Output the [x, y] coordinate of the center of the cell containing the given text.  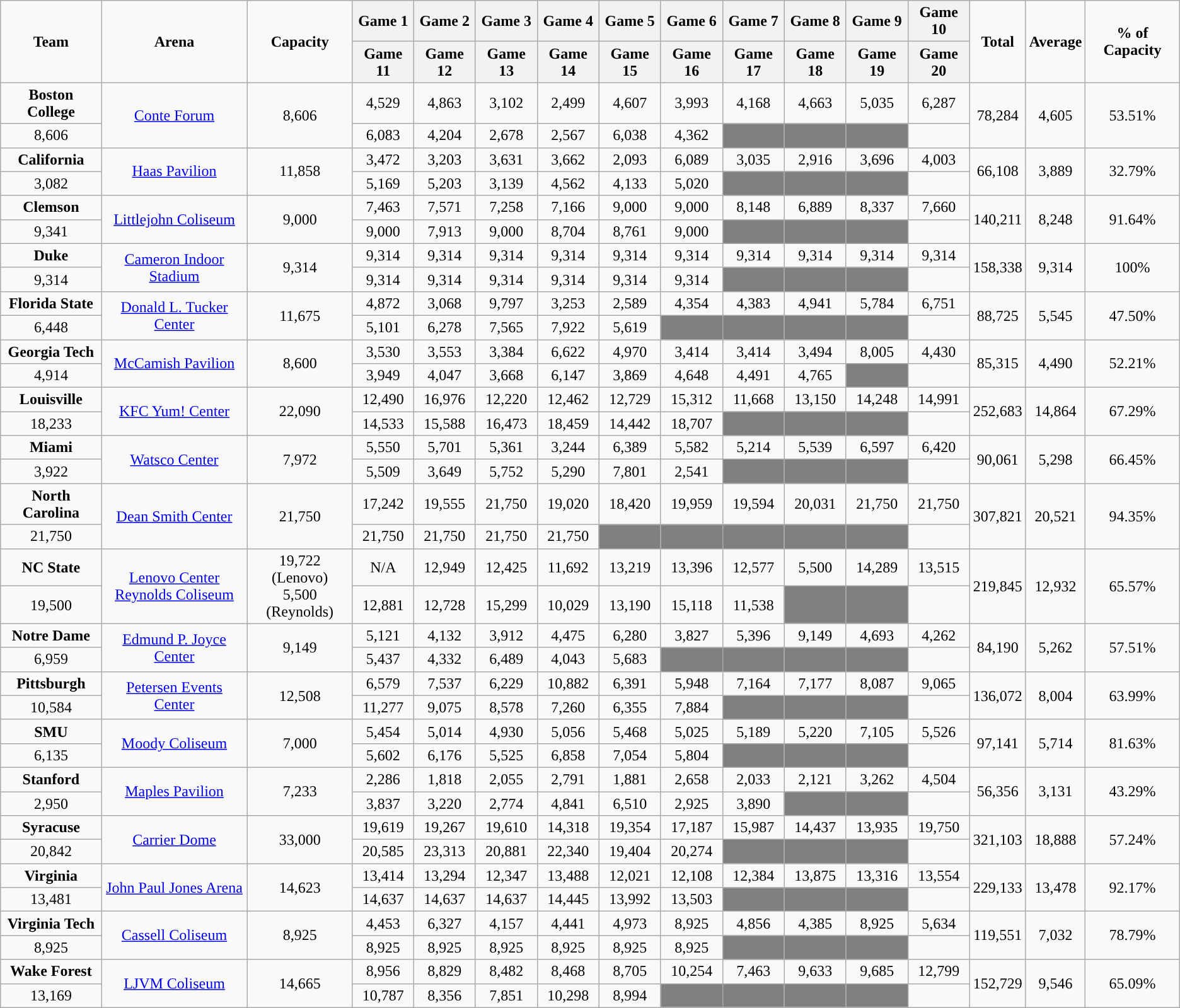
13,169 [51, 995]
Virginia [51, 876]
8,956 [383, 971]
22,090 [300, 412]
5,500 [815, 567]
158,338 [997, 267]
Game 16 [691, 62]
2,286 [383, 779]
6,355 [630, 707]
Capacity [300, 42]
7,851 [506, 995]
4,663 [815, 103]
4,529 [383, 103]
8,994 [630, 995]
7,258 [506, 207]
9,797 [506, 303]
Virginia Tech [51, 924]
6,083 [383, 136]
9,685 [877, 971]
Moody Coliseum [174, 743]
Cameron Indoor Stadium [174, 267]
17,242 [383, 504]
Game 18 [815, 62]
90,061 [997, 460]
12,425 [506, 567]
7,922 [568, 327]
13,150 [815, 400]
6,389 [630, 448]
4,383 [753, 303]
3,220 [444, 804]
8,004 [1055, 695]
4,914 [51, 376]
3,530 [383, 351]
Wake Forest [51, 971]
11,858 [300, 171]
7,972 [300, 460]
18,888 [1055, 840]
NC State [51, 567]
3,889 [1055, 171]
65.09% [1132, 983]
19,500 [51, 605]
6,038 [630, 136]
8,248 [1055, 219]
5,619 [630, 327]
4,168 [753, 103]
4,132 [444, 635]
5,290 [568, 472]
Lenovo CenterReynolds Coliseum [174, 586]
Duke [51, 255]
152,729 [997, 983]
52.21% [1132, 363]
3,827 [691, 635]
12,347 [506, 876]
18,707 [691, 424]
5,683 [630, 659]
4,765 [815, 376]
20,585 [383, 852]
6,229 [506, 683]
32.79% [1132, 171]
140,211 [997, 219]
6,959 [51, 659]
Total [997, 42]
3,472 [383, 159]
Dean Smith Center [174, 516]
5,203 [444, 183]
Georgia Tech [51, 351]
7,801 [630, 472]
12,949 [444, 567]
14,623 [300, 888]
5,169 [383, 183]
4,047 [444, 376]
11,277 [383, 707]
20,521 [1055, 516]
3,869 [630, 376]
18,420 [630, 504]
Game 17 [753, 62]
219,845 [997, 586]
3,244 [568, 448]
84,190 [997, 647]
3,494 [815, 351]
2,121 [815, 779]
8,087 [877, 683]
15,299 [506, 605]
4,941 [815, 303]
6,391 [630, 683]
8,482 [506, 971]
13,190 [630, 605]
10,882 [568, 683]
5,056 [568, 731]
Game 19 [877, 62]
7,571 [444, 207]
3,384 [506, 351]
5,948 [691, 683]
Game 2 [444, 21]
56,356 [997, 791]
11,692 [568, 567]
14,665 [300, 983]
19,555 [444, 504]
4,332 [444, 659]
Game 12 [444, 62]
10,254 [691, 971]
5,214 [753, 448]
North Carolina [51, 504]
7,537 [444, 683]
8,704 [568, 231]
Game 9 [877, 21]
12,729 [630, 400]
8,356 [444, 995]
88,725 [997, 315]
8,005 [877, 351]
100% [1132, 267]
4,490 [1055, 363]
4,648 [691, 376]
4,863 [444, 103]
4,204 [444, 136]
66,108 [997, 171]
7,032 [1055, 936]
3,139 [506, 183]
Notre Dame [51, 635]
4,856 [753, 924]
10,029 [568, 605]
16,473 [506, 424]
17,187 [691, 828]
6,597 [877, 448]
7,105 [877, 731]
5,550 [383, 448]
5,752 [506, 472]
63.99% [1132, 695]
13,875 [815, 876]
3,890 [753, 804]
4,430 [939, 351]
6,858 [568, 755]
5,526 [939, 731]
4,354 [691, 303]
2,093 [630, 159]
Game 7 [753, 21]
13,414 [383, 876]
Arena [174, 42]
4,562 [568, 183]
5,539 [815, 448]
Louisville [51, 400]
Game 5 [630, 21]
12,932 [1055, 586]
15,588 [444, 424]
57.24% [1132, 840]
Cassell Coliseum [174, 936]
3,068 [444, 303]
Pittsburgh [51, 683]
% of Capacity [1132, 42]
12,021 [630, 876]
5,262 [1055, 647]
6,287 [939, 103]
6,280 [630, 635]
4,930 [506, 731]
7,054 [630, 755]
12,508 [300, 695]
4,133 [630, 183]
65.57% [1132, 586]
7,260 [568, 707]
2,055 [506, 779]
19,267 [444, 828]
13,396 [691, 567]
9,075 [444, 707]
4,970 [630, 351]
4,157 [506, 924]
3,102 [506, 103]
2,033 [753, 779]
N/A [383, 567]
3,131 [1055, 791]
19,722 (Lenovo)5,500 (Reynolds) [300, 586]
14,248 [877, 400]
Syracuse [51, 828]
67.29% [1132, 412]
6,448 [51, 327]
9,341 [51, 231]
6,135 [51, 755]
7,166 [568, 207]
1,818 [444, 779]
5,525 [506, 755]
12,220 [506, 400]
14,445 [568, 900]
5,454 [383, 731]
15,118 [691, 605]
252,683 [997, 412]
12,108 [691, 876]
19,594 [753, 504]
Florida State [51, 303]
3,696 [877, 159]
19,610 [506, 828]
57.51% [1132, 647]
47.50% [1132, 315]
7,565 [506, 327]
3,949 [383, 376]
2,567 [568, 136]
8,829 [444, 971]
8,148 [753, 207]
7,233 [300, 791]
Game 20 [939, 62]
2,541 [691, 472]
9,633 [815, 971]
5,804 [691, 755]
12,462 [568, 400]
18,459 [568, 424]
6,147 [568, 376]
5,545 [1055, 315]
19,404 [630, 852]
5,189 [753, 731]
14,864 [1055, 412]
4,385 [815, 924]
McCamish Pavilion [174, 363]
Game 3 [506, 21]
10,584 [51, 707]
4,475 [568, 635]
85,315 [997, 363]
15,987 [753, 828]
6,889 [815, 207]
3,253 [568, 303]
10,787 [383, 995]
5,220 [815, 731]
3,631 [506, 159]
2,774 [506, 804]
13,294 [444, 876]
14,533 [383, 424]
321,103 [997, 840]
7,000 [300, 743]
4,605 [1055, 115]
13,992 [630, 900]
6,510 [630, 804]
19,750 [939, 828]
7,177 [815, 683]
3,203 [444, 159]
3,649 [444, 472]
9,065 [939, 683]
15,312 [691, 400]
4,491 [753, 376]
6,176 [444, 755]
12,577 [753, 567]
2,916 [815, 159]
Game 6 [691, 21]
8,578 [506, 707]
7,164 [753, 683]
6,579 [383, 683]
14,991 [939, 400]
5,714 [1055, 743]
Clemson [51, 207]
5,035 [877, 103]
78.79% [1132, 936]
3,553 [444, 351]
KFC Yum! Center [174, 412]
6,089 [691, 159]
4,607 [630, 103]
19,959 [691, 504]
Game 4 [568, 21]
11,675 [300, 315]
2,791 [568, 779]
14,289 [877, 567]
Edmund P. Joyce Center [174, 647]
3,668 [506, 376]
3,922 [51, 472]
4,504 [939, 779]
19,354 [630, 828]
Petersen Events Center [174, 695]
11,538 [753, 605]
4,043 [568, 659]
14,442 [630, 424]
18,233 [51, 424]
6,420 [939, 448]
5,020 [691, 183]
53.51% [1132, 115]
4,872 [383, 303]
8,337 [877, 207]
8,705 [630, 971]
5,784 [877, 303]
97,141 [997, 743]
20,031 [815, 504]
4,003 [939, 159]
4,453 [383, 924]
92.17% [1132, 888]
11,668 [753, 400]
23,313 [444, 852]
7,913 [444, 231]
Game 13 [506, 62]
78,284 [997, 115]
3,035 [753, 159]
5,121 [383, 635]
Game 1 [383, 21]
22,340 [568, 852]
4,841 [568, 804]
3,262 [877, 779]
10,298 [568, 995]
Miami [51, 448]
6,327 [444, 924]
2,658 [691, 779]
5,101 [383, 327]
Donald L. Tucker Center [174, 315]
Stanford [51, 779]
13,481 [51, 900]
3,993 [691, 103]
California [51, 159]
5,361 [506, 448]
20,274 [691, 852]
7,884 [691, 707]
Game 11 [383, 62]
13,503 [691, 900]
3,662 [568, 159]
12,799 [939, 971]
8,761 [630, 231]
Game 15 [630, 62]
Carrier Dome [174, 840]
13,316 [877, 876]
SMU [51, 731]
12,384 [753, 876]
3,912 [506, 635]
3,082 [51, 183]
5,602 [383, 755]
1,881 [630, 779]
5,634 [939, 924]
4,973 [630, 924]
12,881 [383, 605]
7,660 [939, 207]
4,441 [568, 924]
5,509 [383, 472]
9,546 [1055, 983]
2,499 [568, 103]
94.35% [1132, 516]
2,678 [506, 136]
16,976 [444, 400]
14,437 [815, 828]
20,881 [506, 852]
Watsco Center [174, 460]
13,935 [877, 828]
Littlejohn Coliseum [174, 219]
6,622 [568, 351]
Game 8 [815, 21]
Game 10 [939, 21]
Boston College [51, 103]
5,396 [753, 635]
8,600 [300, 363]
136,072 [997, 695]
19,020 [568, 504]
20,842 [51, 852]
2,589 [630, 303]
33,000 [300, 840]
19,619 [383, 828]
14,318 [568, 828]
81.63% [1132, 743]
Team [51, 42]
229,133 [997, 888]
John Paul Jones Arena [174, 888]
5,437 [383, 659]
Game 14 [568, 62]
43.29% [1132, 791]
6,278 [444, 327]
Average [1055, 42]
66.45% [1132, 460]
Haas Pavilion [174, 171]
6,489 [506, 659]
5,025 [691, 731]
2,950 [51, 804]
5,701 [444, 448]
2,925 [691, 804]
Conte Forum [174, 115]
12,490 [383, 400]
3,837 [383, 804]
4,693 [877, 635]
Maples Pavilion [174, 791]
13,515 [939, 567]
5,468 [630, 731]
13,488 [568, 876]
12,728 [444, 605]
4,262 [939, 635]
13,478 [1055, 888]
8,468 [568, 971]
LJVM Coliseum [174, 983]
13,219 [630, 567]
307,821 [997, 516]
4,362 [691, 136]
13,554 [939, 876]
6,751 [939, 303]
119,551 [997, 936]
5,298 [1055, 460]
5,582 [691, 448]
91.64% [1132, 219]
5,014 [444, 731]
